Identify which cell holds the provided text, then report its (x, y) central coordinate. 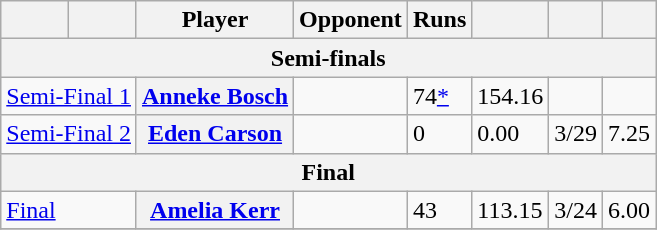
Semi-Final 2 (69, 134)
Player (214, 20)
Anneke Bosch (214, 96)
3/29 (576, 134)
0 (439, 134)
7.25 (630, 134)
Eden Carson (214, 134)
Amelia Kerr (214, 210)
Runs (439, 20)
43 (439, 210)
Semi-finals (328, 58)
154.16 (510, 96)
6.00 (630, 210)
113.15 (510, 210)
3/24 (576, 210)
Semi-Final 1 (69, 96)
74* (439, 96)
Opponent (351, 20)
0.00 (510, 134)
